Capture the cell that displays the provided text and extract its [x, y] central coordinate. 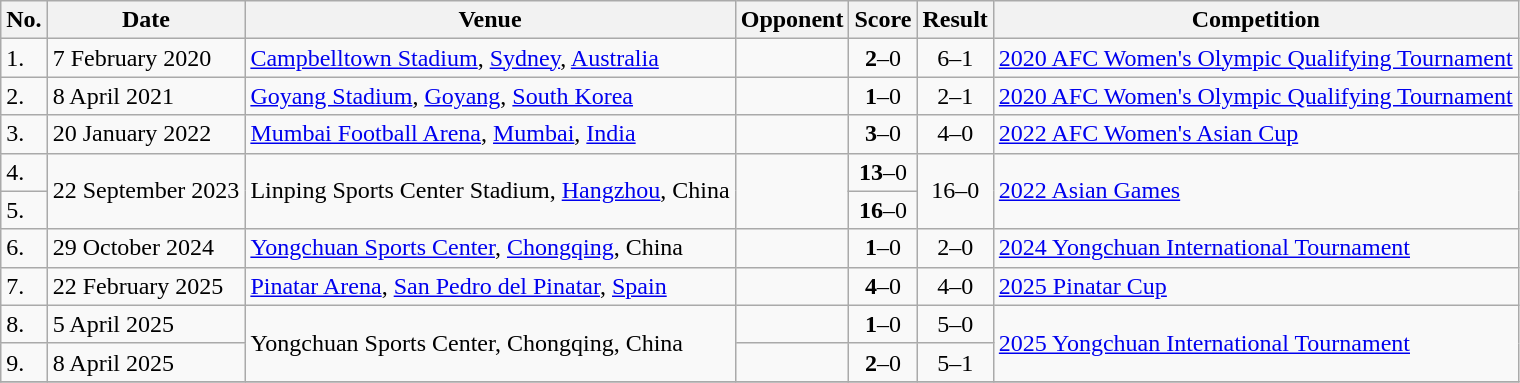
6–1 [955, 58]
13–0 [883, 172]
2025 Yongchuan International Tournament [1256, 343]
No. [24, 20]
20 January 2022 [146, 134]
5 April 2025 [146, 324]
Score [883, 20]
29 October 2024 [146, 248]
5–1 [955, 362]
Result [955, 20]
7. [24, 286]
Opponent [792, 20]
Competition [1256, 20]
6. [24, 248]
2022 AFC Women's Asian Cup [1256, 134]
3. [24, 134]
8 April 2025 [146, 362]
4. [24, 172]
9. [24, 362]
Venue [490, 20]
Mumbai Football Arena, Mumbai, India [490, 134]
8. [24, 324]
22 September 2023 [146, 191]
Campbelltown Stadium, Sydney, Australia [490, 58]
22 February 2025 [146, 286]
3–0 [883, 134]
2022 Asian Games [1256, 191]
Goyang Stadium, Goyang, South Korea [490, 96]
2025 Pinatar Cup [1256, 286]
1. [24, 58]
Linping Sports Center Stadium, Hangzhou, China [490, 191]
5. [24, 210]
Date [146, 20]
7 February 2020 [146, 58]
2. [24, 96]
2024 Yongchuan International Tournament [1256, 248]
2–1 [955, 96]
Pinatar Arena, San Pedro del Pinatar, Spain [490, 286]
5–0 [955, 324]
8 April 2021 [146, 96]
